Identify which cell holds the provided text, then report its [x, y] central coordinate. 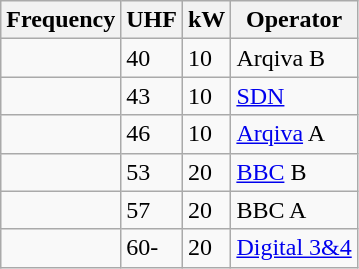
kW [206, 20]
Operator [294, 20]
BBC B [294, 172]
46 [152, 134]
Digital 3&4 [294, 248]
SDN [294, 96]
57 [152, 210]
Frequency [61, 20]
60- [152, 248]
BBC A [294, 210]
UHF [152, 20]
40 [152, 58]
43 [152, 96]
Arqiva B [294, 58]
Arqiva A [294, 134]
53 [152, 172]
